Output the [x, y] coordinate of the center of the cell containing the given text.  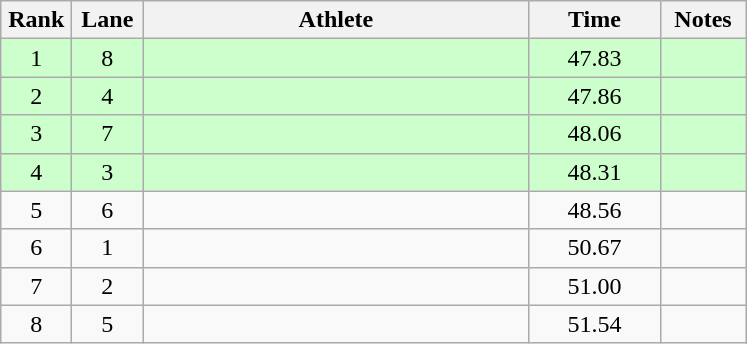
47.86 [594, 96]
48.56 [594, 210]
Notes [703, 20]
48.31 [594, 172]
Rank [36, 20]
47.83 [594, 58]
Time [594, 20]
51.54 [594, 324]
48.06 [594, 134]
Lane [108, 20]
51.00 [594, 286]
50.67 [594, 248]
Athlete [336, 20]
